Pinpoint the cell where the given text exists, returning its [x, y] midpoint coordinate. 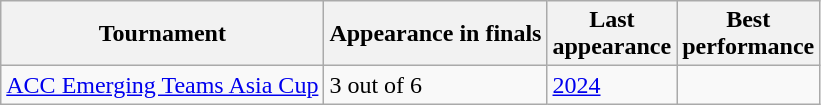
Lastappearance [612, 34]
Appearance in finals [436, 34]
3 out of 6 [436, 85]
ACC Emerging Teams Asia Cup [162, 85]
2024 [612, 85]
Bestperformance [748, 34]
Tournament [162, 34]
